For the text-containing cell, return its midpoint in [x, y] coordinate format. 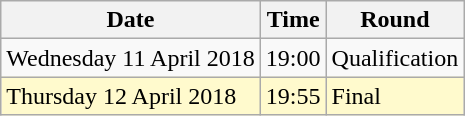
19:00 [293, 58]
19:55 [293, 96]
Time [293, 20]
Thursday 12 April 2018 [131, 96]
Final [395, 96]
Wednesday 11 April 2018 [131, 58]
Qualification [395, 58]
Round [395, 20]
Date [131, 20]
